Return the (x, y) coordinate for the center point of the cell that contains the specified text.  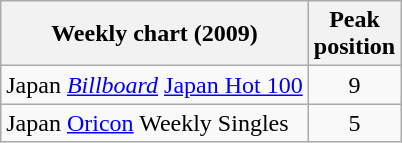
9 (354, 85)
Japan Billboard Japan Hot 100 (155, 85)
5 (354, 123)
Peakposition (354, 34)
Weekly chart (2009) (155, 34)
Japan Oricon Weekly Singles (155, 123)
